Return [x, y] of the center of cell containing provided text 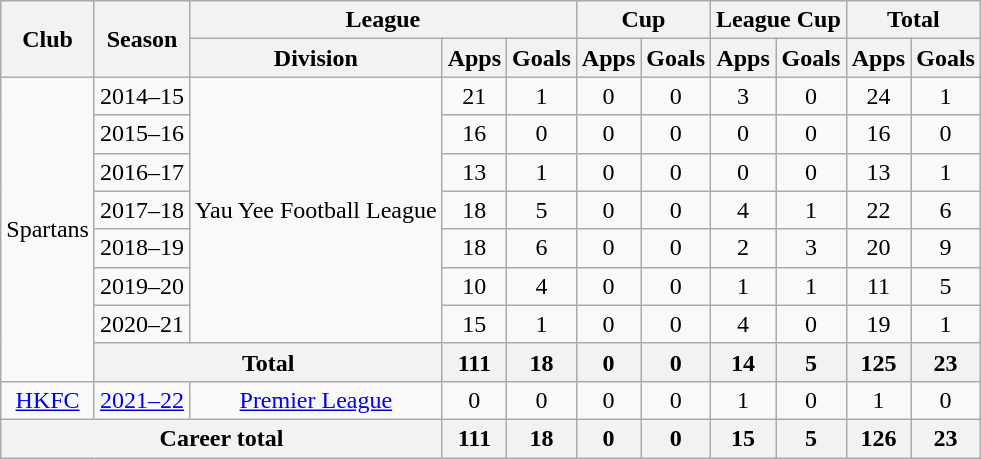
Division [316, 58]
2017–18 [142, 210]
2015–16 [142, 134]
2021–22 [142, 400]
League [384, 20]
2020–21 [142, 324]
2016–17 [142, 172]
League Cup [779, 20]
14 [744, 362]
Spartans [48, 229]
2014–15 [142, 96]
2018–19 [142, 248]
Cup [643, 20]
126 [878, 438]
10 [474, 286]
9 [946, 248]
24 [878, 96]
Club [48, 39]
2019–20 [142, 286]
21 [474, 96]
11 [878, 286]
Career total [222, 438]
Season [142, 39]
HKFC [48, 400]
125 [878, 362]
Yau Yee Football League [316, 210]
20 [878, 248]
22 [878, 210]
19 [878, 324]
Premier League [316, 400]
2 [744, 248]
